Return the [X, Y] coordinate for the center point of the cell that contains the specified text.  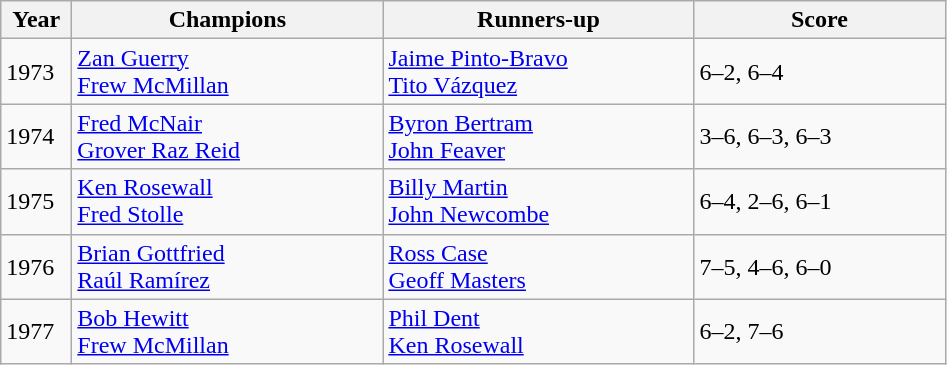
Score [820, 20]
Zan Guerry Frew McMillan [228, 72]
Champions [228, 20]
6–2, 7–6 [820, 332]
Ross Case Geoff Masters [538, 266]
Year [36, 20]
7–5, 4–6, 6–0 [820, 266]
6–4, 2–6, 6–1 [820, 202]
Runners-up [538, 20]
Jaime Pinto-Bravo Tito Vázquez [538, 72]
Byron Bertram John Feaver [538, 136]
1973 [36, 72]
1974 [36, 136]
Billy Martin John Newcombe [538, 202]
6–2, 6–4 [820, 72]
Fred McNair Grover Raz Reid [228, 136]
1976 [36, 266]
Bob Hewitt Frew McMillan [228, 332]
1975 [36, 202]
1977 [36, 332]
Brian Gottfried Raúl Ramírez [228, 266]
Phil Dent Ken Rosewall [538, 332]
3–6, 6–3, 6–3 [820, 136]
Ken Rosewall Fred Stolle [228, 202]
